Output the [x, y] coordinate of the center of the cell containing the given text.  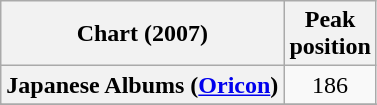
Chart (2007) [142, 34]
186 [330, 85]
Peakposition [330, 34]
Japanese Albums (Oricon) [142, 85]
